Locate the cell with the specified text and output its [X, Y] center coordinate. 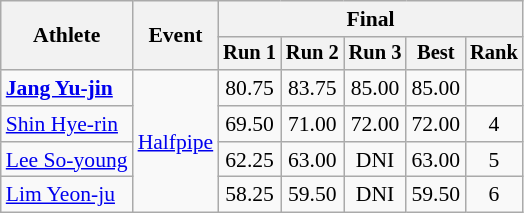
Lee So-young [67, 160]
71.00 [312, 124]
Final [370, 19]
4 [494, 124]
58.25 [250, 195]
69.50 [250, 124]
Event [176, 36]
5 [494, 160]
Rank [494, 54]
Run 1 [250, 54]
80.75 [250, 88]
62.25 [250, 160]
83.75 [312, 88]
Halfpipe [176, 141]
Jang Yu-jin [67, 88]
Run 2 [312, 54]
Shin Hye-rin [67, 124]
6 [494, 195]
Best [436, 54]
Lim Yeon-ju [67, 195]
Athlete [67, 36]
Run 3 [376, 54]
